Extract the [X, Y] coordinate from the center of the cell holding the provided text.  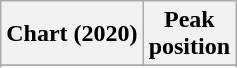
Chart (2020) [72, 34]
Peakposition [189, 34]
